Search for the cell housing the specified text and yield its [X, Y] center coordinate. 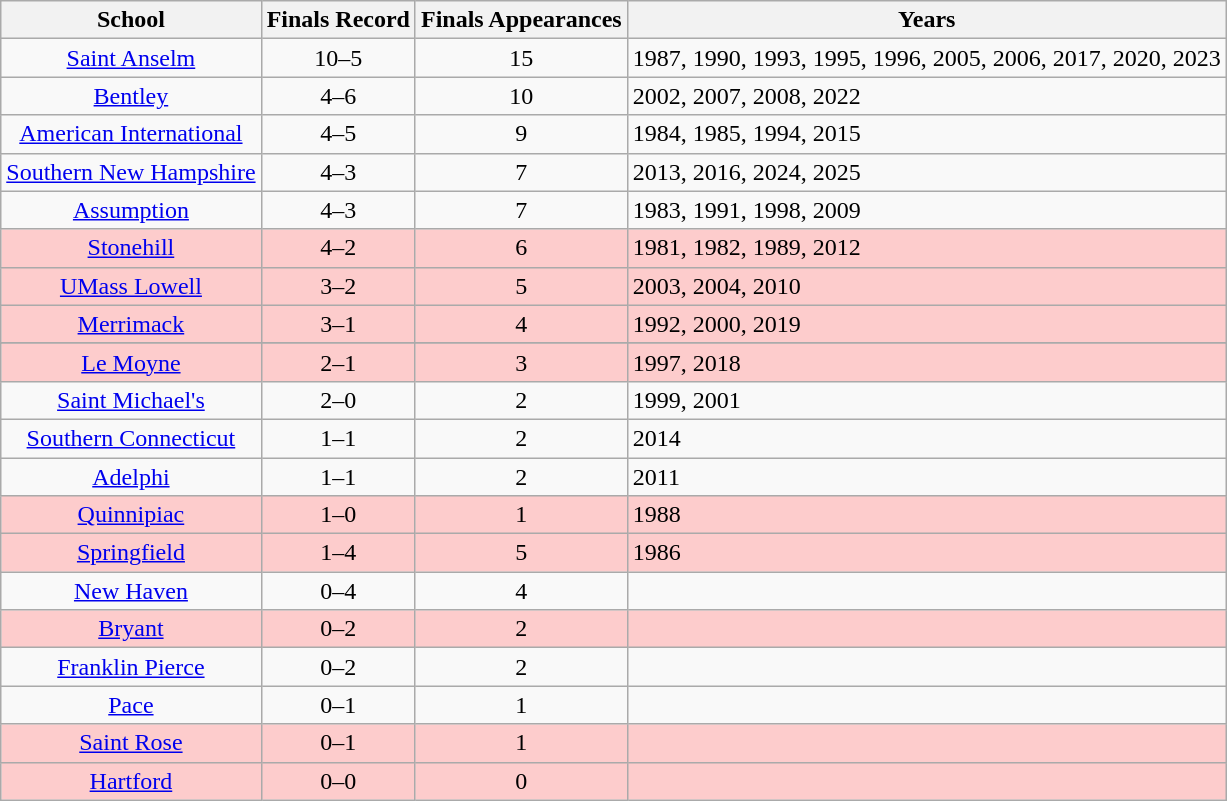
1999, 2001 [926, 400]
American International [131, 134]
Merrimack [131, 324]
1987, 1990, 1993, 1995, 1996, 2005, 2006, 2017, 2020, 2023 [926, 58]
Adelphi [131, 477]
10–5 [338, 58]
Hartford [131, 781]
4–2 [338, 248]
0 [521, 781]
1997, 2018 [926, 362]
Quinnipiac [131, 515]
1988 [926, 515]
1983, 1991, 1998, 2009 [926, 210]
UMass Lowell [131, 286]
New Haven [131, 591]
Saint Rose [131, 743]
1992, 2000, 2019 [926, 324]
Saint Anselm [131, 58]
Bentley [131, 96]
2011 [926, 477]
Stonehill [131, 248]
Le Moyne [131, 362]
Bryant [131, 629]
4–5 [338, 134]
2–0 [338, 400]
Franklin Pierce [131, 667]
Southern New Hampshire [131, 172]
1984, 1985, 1994, 2015 [926, 134]
Saint Michael's [131, 400]
1–0 [338, 515]
Assumption [131, 210]
Springfield [131, 553]
1–4 [338, 553]
3–2 [338, 286]
Finals Record [338, 20]
3–1 [338, 324]
2–1 [338, 362]
2014 [926, 438]
15 [521, 58]
2003, 2004, 2010 [926, 286]
3 [521, 362]
9 [521, 134]
School [131, 20]
Years [926, 20]
6 [521, 248]
0–4 [338, 591]
0–0 [338, 781]
4–6 [338, 96]
Pace [131, 705]
2002, 2007, 2008, 2022 [926, 96]
10 [521, 96]
2013, 2016, 2024, 2025 [926, 172]
1981, 1982, 1989, 2012 [926, 248]
Southern Connecticut [131, 438]
Finals Appearances [521, 20]
1986 [926, 553]
